Provide the [X, Y] coordinate of the cell's center where the given text is located.  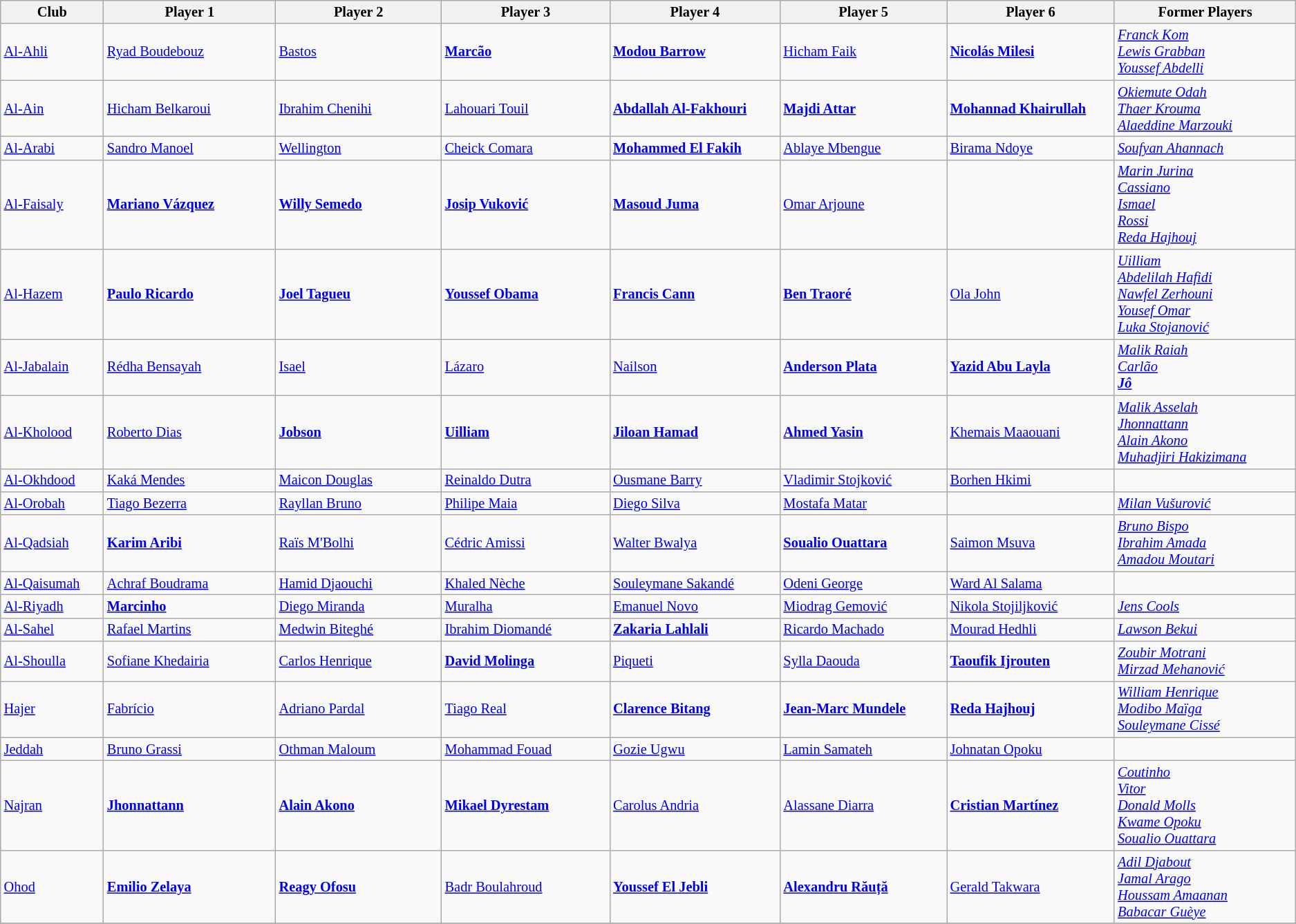
Al-Shoulla [53, 661]
Lamin Samateh [864, 749]
Badr Boulahroud [526, 887]
Lahouari Touil [526, 109]
Mostafa Matar [864, 503]
Al-Qadsiah [53, 543]
Jhonnattann [189, 805]
Ibrahim Diomandé [526, 630]
Cheick Comara [526, 148]
Mohammed El Fakih [695, 148]
Player 1 [189, 12]
Ablaye Mbengue [864, 148]
Nailson [695, 367]
Kaká Mendes [189, 480]
Medwin Biteghé [359, 630]
Gerald Takwara [1031, 887]
Isael [359, 367]
Majdi Attar [864, 109]
Mariano Vázquez [189, 205]
Al-Faisaly [53, 205]
Al-Ain [53, 109]
Borhen Hkimi [1031, 480]
Player 5 [864, 12]
Bruno Grassi [189, 749]
Omar Arjoune [864, 205]
Soualio Ouattara [864, 543]
Willy Semedo [359, 205]
Odeni George [864, 583]
Ahmed Yasin [864, 432]
Lawson Bekui [1205, 630]
Mohannad Khairullah [1031, 109]
Wellington [359, 148]
Ohod [53, 887]
Taoufik Ijrouten [1031, 661]
Tiago Bezerra [189, 503]
Al-Orobah [53, 503]
Hicham Faik [864, 52]
Tiago Real [526, 709]
Sandro Manoel [189, 148]
Jeddah [53, 749]
Birama Ndoye [1031, 148]
Josip Vuković [526, 205]
Zoubir Motrani Mirzad Mehanović [1205, 661]
Cédric Amissi [526, 543]
Jean-Marc Mundele [864, 709]
Soufyan Ahannach [1205, 148]
Marcão [526, 52]
Adriano Pardal [359, 709]
Marcinho [189, 606]
Joel Tagueu [359, 294]
Rafael Martins [189, 630]
Diego Miranda [359, 606]
Muralha [526, 606]
Okiemute Odah Thaer Krouma Alaeddine Marzouki [1205, 109]
Jobson [359, 432]
Emanuel Novo [695, 606]
Karim Aribi [189, 543]
Cristian Martínez [1031, 805]
Al-Okhdood [53, 480]
Anderson Plata [864, 367]
Hajer [53, 709]
Reda Hajhouj [1031, 709]
Rédha Bensayah [189, 367]
Reinaldo Dutra [526, 480]
Philipe Maia [526, 503]
Player 4 [695, 12]
Zakaria Lahlali [695, 630]
Ibrahim Chenihi [359, 109]
Hicham Belkaroui [189, 109]
Achraf Boudrama [189, 583]
Franck Kom Lewis Grabban Youssef Abdelli [1205, 52]
Ward Al Salama [1031, 583]
Khaled Nèche [526, 583]
Diego Silva [695, 503]
Johnatan Opoku [1031, 749]
Walter Bwalya [695, 543]
Piqueti [695, 661]
Alexandru Răuță [864, 887]
Player 2 [359, 12]
Ousmane Barry [695, 480]
Miodrag Gemović [864, 606]
Club [53, 12]
Jiloan Hamad [695, 432]
Al-Arabi [53, 148]
Al-Kholood [53, 432]
Emilio Zelaya [189, 887]
Carlos Henrique [359, 661]
Othman Maloum [359, 749]
Fabrício [189, 709]
Jens Cools [1205, 606]
Player 6 [1031, 12]
Al-Qaisumah [53, 583]
Ryad Boudebouz [189, 52]
Al-Hazem [53, 294]
William Henrique Modibo Maïga Souleymane Cissé [1205, 709]
Rayllan Bruno [359, 503]
Player 3 [526, 12]
Sylla Daouda [864, 661]
Hamid Djaouchi [359, 583]
Al-Riyadh [53, 606]
Malik Raiah Carlão Jô [1205, 367]
Mikael Dyrestam [526, 805]
Marin Jurina Cassiano Ismael Rossi Reda Hajhouj [1205, 205]
Clarence Bitang [695, 709]
Al-Jabalain [53, 367]
Alassane Diarra [864, 805]
Vladimir Stojković [864, 480]
Khemais Maaouani [1031, 432]
Milan Vušurović [1205, 503]
Gozie Ugwu [695, 749]
Bruno Bispo Ibrahim Amada Amadou Moutari [1205, 543]
Coutinho Vitor Donald Molls Kwame Opoku Soualio Ouattara [1205, 805]
Francis Cann [695, 294]
Carolus Andria [695, 805]
Modou Barrow [695, 52]
Uilliam Abdelilah Hafidi Nawfel Zerhouni Yousef Omar Luka Stojanović [1205, 294]
Najran [53, 805]
Yazid Abu Layla [1031, 367]
Paulo Ricardo [189, 294]
Sofiane Khedairia [189, 661]
Roberto Dias [189, 432]
Masoud Juma [695, 205]
Nikola Stojiljković [1031, 606]
Maicon Douglas [359, 480]
Mourad Hedhli [1031, 630]
David Molinga [526, 661]
Ola John [1031, 294]
Lázaro [526, 367]
Mohammad Fouad [526, 749]
Al-Sahel [53, 630]
Alain Akono [359, 805]
Uilliam [526, 432]
Reagy Ofosu [359, 887]
Abdallah Al-Fakhouri [695, 109]
Ricardo Machado [864, 630]
Bastos [359, 52]
Ben Traoré [864, 294]
Souleymane Sakandé [695, 583]
Youssef El Jebli [695, 887]
Nicolás Milesi [1031, 52]
Adil Djabout Jamal Arago Houssam Amaanan Babacar Guèye [1205, 887]
Al-Ahli [53, 52]
Malik Asselah Jhonnattann Alain Akono Muhadjiri Hakizimana [1205, 432]
Youssef Obama [526, 294]
Former Players [1205, 12]
Raïs M'Bolhi [359, 543]
Saimon Msuva [1031, 543]
